Capture the cell that displays the provided text and extract its [x, y] central coordinate. 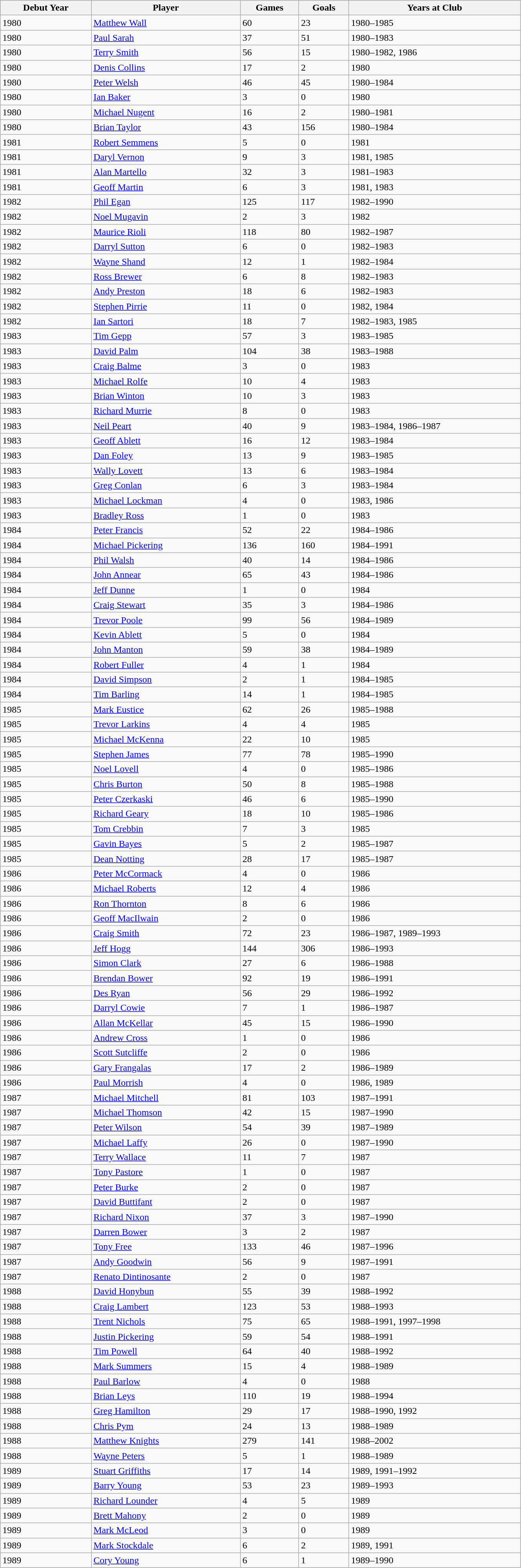
117 [324, 202]
Allan McKellar [166, 1023]
Phil Walsh [166, 560]
35 [269, 605]
75 [269, 1321]
Brendan Bower [166, 978]
Greg Hamilton [166, 1411]
Bradley Ross [166, 515]
Matthew Knights [166, 1441]
1987–1989 [435, 1127]
Phil Egan [166, 202]
Michael Rolfe [166, 381]
Michael Laffy [166, 1142]
1980–1982, 1986 [435, 53]
1986–1993 [435, 948]
Mark Eustice [166, 709]
141 [324, 1441]
Tony Pastore [166, 1172]
Michael Nugent [166, 112]
Tim Gepp [166, 336]
Justin Pickering [166, 1336]
Wally Lovett [166, 471]
Richard Murrie [166, 411]
1986–1987, 1989–1993 [435, 933]
Daryl Vernon [166, 157]
1986–1990 [435, 1023]
Michael Pickering [166, 545]
1987–1996 [435, 1247]
57 [269, 336]
133 [269, 1247]
Geoff MacIlwain [166, 919]
Dan Foley [166, 456]
Denis Collins [166, 67]
Darryl Sutton [166, 247]
Tim Barling [166, 695]
118 [269, 232]
Darryl Cowie [166, 1008]
1988–1990, 1992 [435, 1411]
1980–1985 [435, 23]
Stuart Griffiths [166, 1471]
1983, 1986 [435, 500]
Stephen James [166, 754]
1989–1990 [435, 1560]
60 [269, 23]
Darren Bower [166, 1232]
Trevor Poole [166, 620]
1983–1988 [435, 351]
32 [269, 172]
Trent Nichols [166, 1321]
1983–1984, 1986–1987 [435, 426]
1989, 1991 [435, 1545]
Geoff Martin [166, 187]
Maurice Rioli [166, 232]
David Buttifant [166, 1202]
David Palm [166, 351]
136 [269, 545]
Peter Burke [166, 1187]
John Annear [166, 575]
Michael Lockman [166, 500]
144 [269, 948]
Ross Brewer [166, 276]
92 [269, 978]
1986–1989 [435, 1068]
Brian Winton [166, 396]
Michael Roberts [166, 888]
24 [269, 1426]
Noel Lovell [166, 769]
78 [324, 754]
72 [269, 933]
1986–1987 [435, 1008]
Michael McKenna [166, 739]
1980–1981 [435, 112]
Peter Wilson [166, 1127]
77 [269, 754]
Gary Frangalas [166, 1068]
Tom Crebbin [166, 829]
Terry Smith [166, 53]
Robert Fuller [166, 665]
62 [269, 709]
Matthew Wall [166, 23]
Ian Baker [166, 97]
David Simpson [166, 680]
279 [269, 1441]
Peter McCormack [166, 873]
Stephen Pirrie [166, 306]
Richard Geary [166, 814]
John Manton [166, 649]
1981–1983 [435, 172]
42 [269, 1112]
Jeff Dunne [166, 590]
1986–1992 [435, 993]
Renato Dintinosante [166, 1277]
1981, 1983 [435, 187]
50 [269, 784]
104 [269, 351]
1989–1993 [435, 1486]
Mark McLeod [166, 1530]
Chris Burton [166, 784]
1980–1983 [435, 38]
Years at Club [435, 8]
Andy Preston [166, 291]
Tony Free [166, 1247]
Player [166, 8]
1986–1988 [435, 963]
Debut Year [46, 8]
Brett Mahony [166, 1515]
Ron Thornton [166, 903]
110 [269, 1396]
1988–1991, 1997–1998 [435, 1321]
51 [324, 38]
1982–1984 [435, 262]
Mark Stockdale [166, 1545]
80 [324, 232]
1989, 1991–1992 [435, 1471]
Jeff Hogg [166, 948]
David Honybun [166, 1292]
306 [324, 948]
Des Ryan [166, 993]
Robert Semmens [166, 142]
Ian Sartori [166, 321]
Greg Conlan [166, 486]
Peter Francis [166, 530]
Paul Morrish [166, 1082]
Brian Leys [166, 1396]
Craig Lambert [166, 1306]
Tim Powell [166, 1351]
Gavin Bayes [166, 844]
Craig Stewart [166, 605]
Richard Nixon [166, 1217]
Andrew Cross [166, 1038]
123 [269, 1306]
Neil Peart [166, 426]
Chris Pym [166, 1426]
64 [269, 1351]
1981, 1985 [435, 157]
125 [269, 202]
Brian Taylor [166, 127]
Michael Thomson [166, 1112]
1986, 1989 [435, 1082]
Craig Balme [166, 366]
1986–1991 [435, 978]
103 [324, 1097]
Trevor Larkins [166, 724]
1988–1991 [435, 1336]
1988–1994 [435, 1396]
Wayne Shand [166, 262]
1982–1983, 1985 [435, 321]
Simon Clark [166, 963]
1982, 1984 [435, 306]
Games [269, 8]
27 [269, 963]
Richard Lounder [166, 1501]
Paul Sarah [166, 38]
1988–1993 [435, 1306]
52 [269, 530]
Terry Wallace [166, 1157]
99 [269, 620]
Peter Welsh [166, 82]
160 [324, 545]
55 [269, 1292]
Kevin Ablett [166, 635]
Wayne Peters [166, 1456]
Dean Notting [166, 859]
Michael Mitchell [166, 1097]
Scott Sutcliffe [166, 1053]
Geoff Ablett [166, 441]
Mark Summers [166, 1366]
1988–2002 [435, 1441]
28 [269, 859]
Noel Mugavin [166, 217]
Paul Barlow [166, 1381]
81 [269, 1097]
Peter Czerkaski [166, 799]
Alan Martello [166, 172]
Andy Goodwin [166, 1262]
1982–1990 [435, 202]
Barry Young [166, 1486]
1984–1991 [435, 545]
156 [324, 127]
1982–1987 [435, 232]
Goals [324, 8]
Craig Smith [166, 933]
Cory Young [166, 1560]
